Capture the cell that displays the provided text and extract its (X, Y) central coordinate. 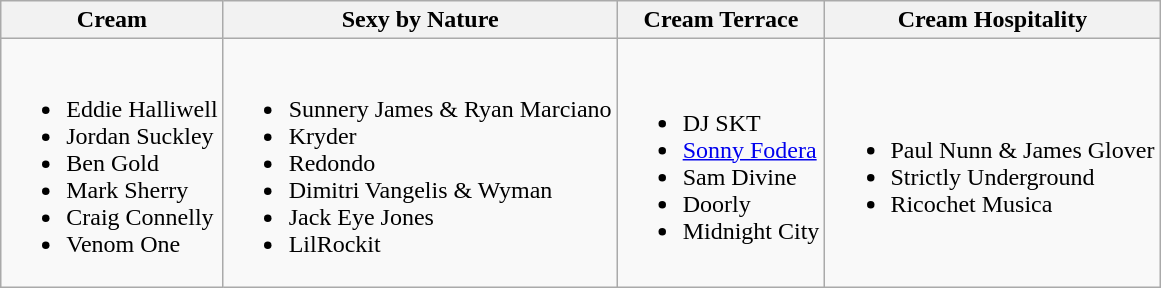
DJ SKTSonny FoderaSam DivineDoorlyMidnight City (721, 163)
Sexy by Nature (420, 20)
Sunnery James & Ryan MarcianoKryderRedondoDimitri Vangelis & WymanJack Eye JonesLilRockit (420, 163)
Cream Hospitality (992, 20)
Paul Nunn & James GloverStrictly UndergroundRicochet Musica (992, 163)
Cream Terrace (721, 20)
Cream (112, 20)
Eddie HalliwellJordan SuckleyBen GoldMark SherryCraig ConnellyVenom One (112, 163)
